For the text-containing cell, return its midpoint in [X, Y] coordinate format. 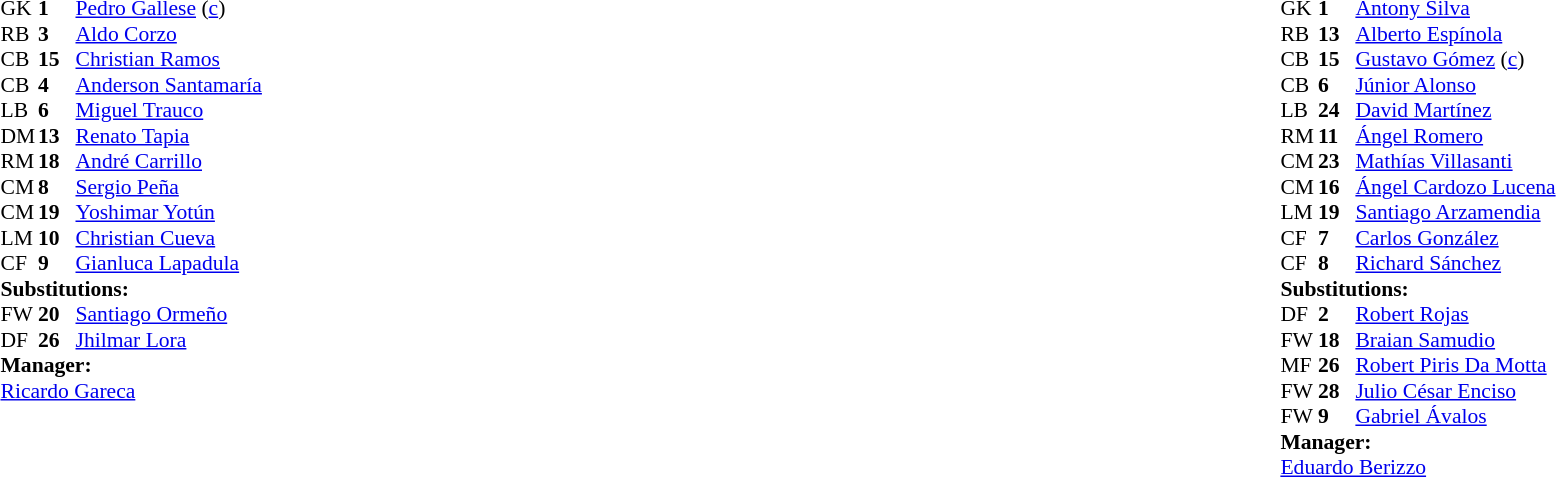
3 [57, 34]
Yoshimar Yotún [169, 213]
Jhilmar Lora [169, 340]
24 [1337, 111]
Julio César Enciso [1455, 391]
Miguel Trauco [169, 111]
11 [1337, 136]
Robert Rojas [1455, 315]
Santiago Arzamendia [1455, 213]
20 [57, 315]
16 [1337, 187]
7 [1337, 238]
2 [1337, 315]
André Carrillo [169, 161]
Ángel Romero [1455, 136]
Richard Sánchez [1455, 263]
Gianluca Lapadula [169, 263]
Gustavo Gómez (c) [1455, 59]
Mathías Villasanti [1455, 161]
4 [57, 85]
Santiago Ormeño [169, 315]
Renato Tapia [169, 136]
Robert Piris Da Motta [1455, 365]
Gabriel Ávalos [1455, 417]
MF [1299, 365]
10 [57, 238]
23 [1337, 161]
Anderson Santamaría [169, 85]
Braian Samudio [1455, 340]
28 [1337, 391]
Ricardo Gareca [130, 391]
David Martínez [1455, 111]
Carlos González [1455, 238]
Ángel Cardozo Lucena [1455, 187]
DM [19, 136]
Aldo Corzo [169, 34]
Christian Ramos [169, 59]
Sergio Peña [169, 187]
Christian Cueva [169, 238]
Júnior Alonso [1455, 85]
Alberto Espínola [1455, 34]
